Scan for the cell matching the given text and deliver its (x, y) coordinate at center. 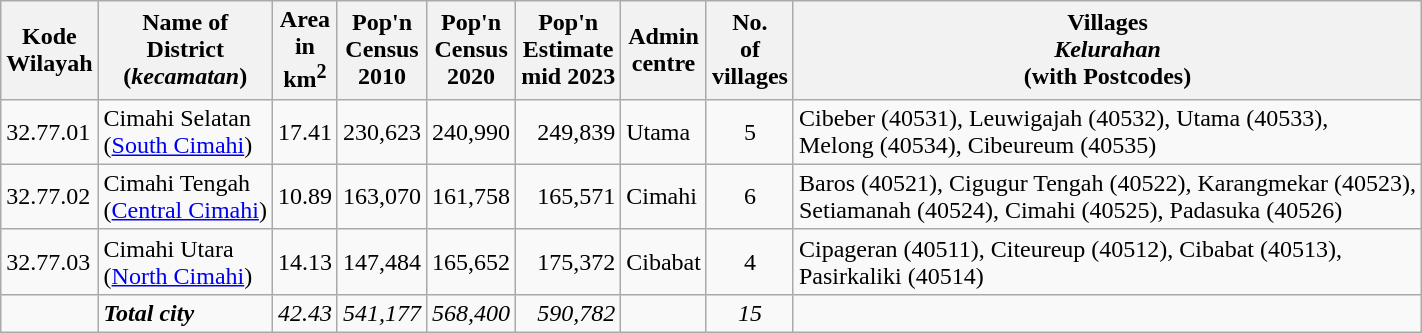
Pop'nCensus2010 (382, 50)
Cimahi (664, 196)
15 (750, 313)
Baros (40521), Cigugur Tengah (40522), Karangmekar (40523), Setiamanah (40524), Cimahi (40525), Padasuka (40526) (1107, 196)
568,400 (472, 313)
42.43 (304, 313)
10.89 (304, 196)
Utama (664, 132)
32.77.02 (50, 196)
VillagesKelurahan(with Postcodes) (1107, 50)
14.13 (304, 262)
32.77.03 (50, 262)
Kode Wilayah (50, 50)
161,758 (472, 196)
Cibabat (664, 262)
Cimahi Selatan(South Cimahi) (185, 132)
Area inkm2 (304, 50)
165,652 (472, 262)
No.ofvillages (750, 50)
Name ofDistrict(kecamatan) (185, 50)
Total city (185, 313)
Cimahi Tengah(Central Cimahi) (185, 196)
Pop'nCensus2020 (472, 50)
165,571 (568, 196)
Cimahi Utara(North Cimahi) (185, 262)
Cipageran (40511), Citeureup (40512), Cibabat (40513), Pasirkaliki (40514) (1107, 262)
4 (750, 262)
Cibeber (40531), Leuwigajah (40532), Utama (40533), Melong (40534), Cibeureum (40535) (1107, 132)
249,839 (568, 132)
32.77.01 (50, 132)
240,990 (472, 132)
175,372 (568, 262)
147,484 (382, 262)
541,177 (382, 313)
5 (750, 132)
17.41 (304, 132)
6 (750, 196)
590,782 (568, 313)
Admincentre (664, 50)
163,070 (382, 196)
Pop'nEstimatemid 2023 (568, 50)
230,623 (382, 132)
